Pinpoint the cell where the given text exists, returning its (X, Y) midpoint coordinate. 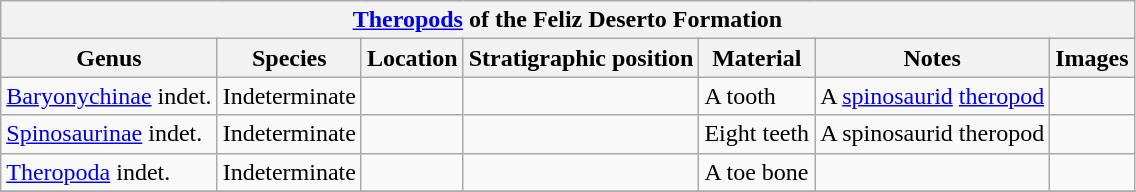
Baryonychinae indet. (109, 96)
Notes (932, 58)
Spinosaurinae indet. (109, 134)
A toe bone (757, 172)
Theropoda indet. (109, 172)
Material (757, 58)
Images (1092, 58)
Stratigraphic position (581, 58)
Species (289, 58)
Genus (109, 58)
Eight teeth (757, 134)
Theropods of the Feliz Deserto Formation (568, 20)
A tooth (757, 96)
Location (412, 58)
